Determine the (x, y) coordinate at the center of the cell enclosing the given text.  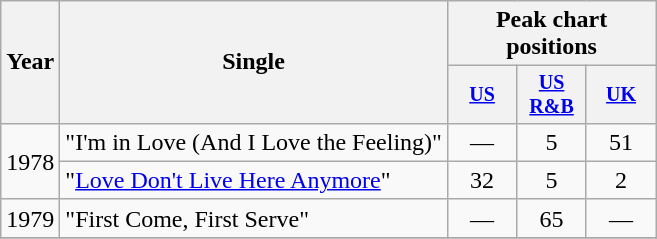
"First Come, First Serve" (254, 218)
USR&B (552, 94)
1979 (30, 218)
Peak chart positions (551, 34)
2 (620, 180)
UK (620, 94)
"Love Don't Live Here Anymore" (254, 180)
Single (254, 62)
US (482, 94)
65 (552, 218)
51 (620, 142)
32 (482, 180)
"I'm in Love (And I Love the Feeling)" (254, 142)
1978 (30, 161)
Year (30, 62)
